Provide the (X, Y) coordinate of the cell's center where the given text is located.  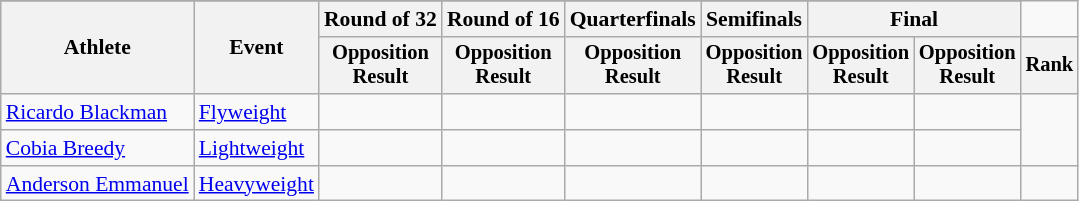
Rank (1050, 66)
Semifinals (754, 19)
Round of 32 (380, 19)
Athlete (98, 48)
Event (256, 48)
Flyweight (256, 112)
Quarterfinals (633, 19)
Round of 16 (504, 19)
Lightweight (256, 148)
Cobia Breedy (98, 148)
Ricardo Blackman (98, 112)
Final (914, 19)
